Search for the cell housing the specified text and yield its (x, y) center coordinate. 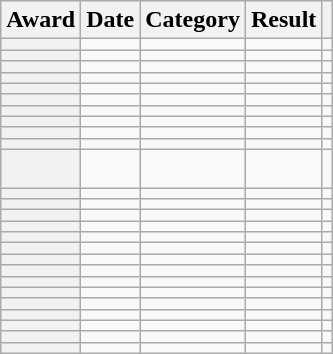
Date (110, 20)
Category (193, 20)
Award (41, 20)
Result (283, 20)
